Provide the [x, y] coordinate of the cell's center where the given text is located.  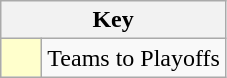
Key [114, 20]
Teams to Playoffs [134, 58]
